Locate the cell with the specified text and output its [X, Y] center coordinate. 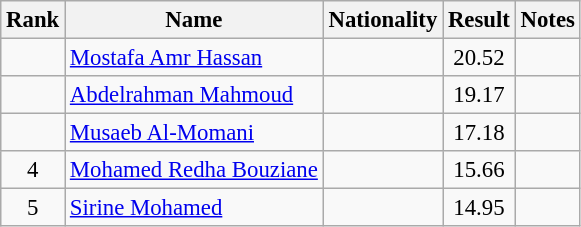
Mohamed Redha Bouziane [194, 170]
Mostafa Amr Hassan [194, 58]
15.66 [480, 170]
Notes [548, 20]
20.52 [480, 58]
Rank [33, 20]
Musaeb Al-Momani [194, 133]
4 [33, 170]
Nationality [382, 20]
Abdelrahman Mahmoud [194, 95]
5 [33, 208]
Result [480, 20]
Sirine Mohamed [194, 208]
14.95 [480, 208]
Name [194, 20]
17.18 [480, 133]
19.17 [480, 95]
